From the cell containing the given text, extract its center point as [x, y] coordinate. 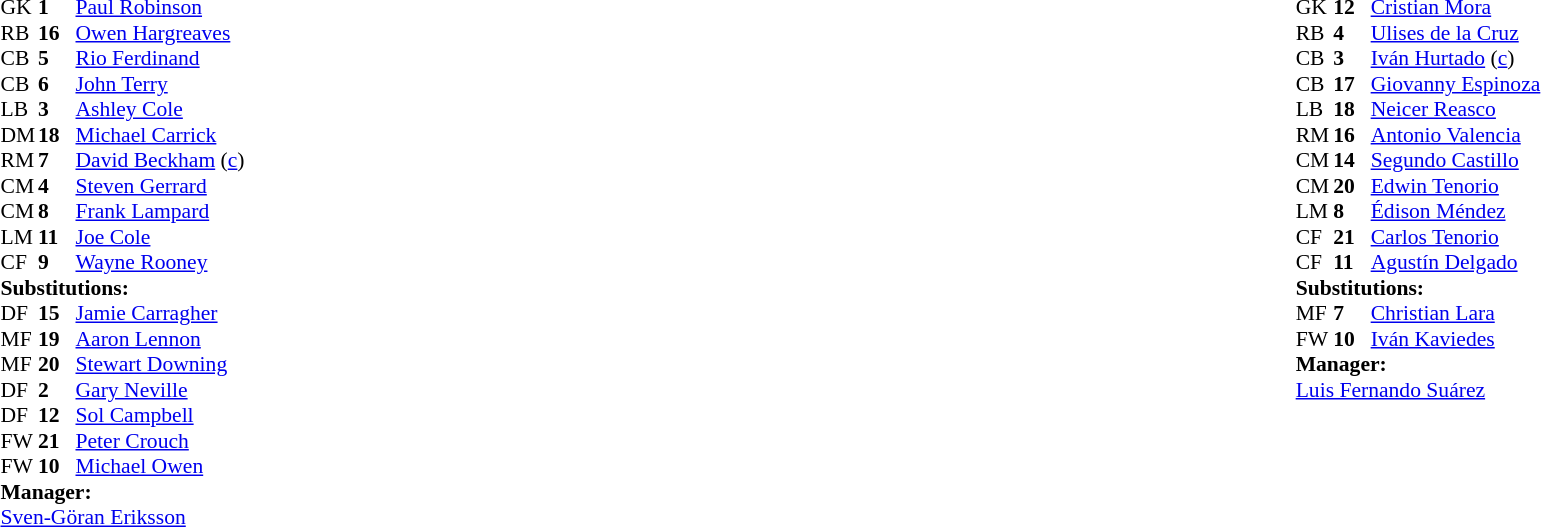
9 [57, 263]
Ulises de la Cruz [1456, 33]
Neicer Reasco [1456, 109]
Wayne Rooney [160, 263]
12 [57, 415]
Joe Cole [160, 237]
Peter Crouch [160, 441]
Gary Neville [160, 390]
Rio Ferdinand [160, 59]
Stewart Downing [160, 365]
Édison Méndez [1456, 211]
Iván Kaviedes [1456, 339]
Segundo Castillo [1456, 161]
Luis Fernando Suárez [1418, 390]
DM [19, 135]
Agustín Delgado [1456, 263]
Carlos Tenorio [1456, 237]
Frank Lampard [160, 211]
Aaron Lennon [160, 339]
Jamie Carragher [160, 313]
19 [57, 339]
5 [57, 59]
Ashley Cole [160, 109]
Giovanny Espinoza [1456, 84]
John Terry [160, 84]
Christian Lara [1456, 313]
15 [57, 313]
Edwin Tenorio [1456, 186]
14 [1352, 161]
Iván Hurtado (c) [1456, 59]
Steven Gerrard [160, 186]
David Beckham (c) [160, 161]
6 [57, 84]
Owen Hargreaves [160, 33]
17 [1352, 84]
Antonio Valencia [1456, 135]
Sol Campbell [160, 415]
2 [57, 390]
Michael Carrick [160, 135]
Michael Owen [160, 467]
